Find where the given text appears and provide that cell's center as (x, y) coordinate. 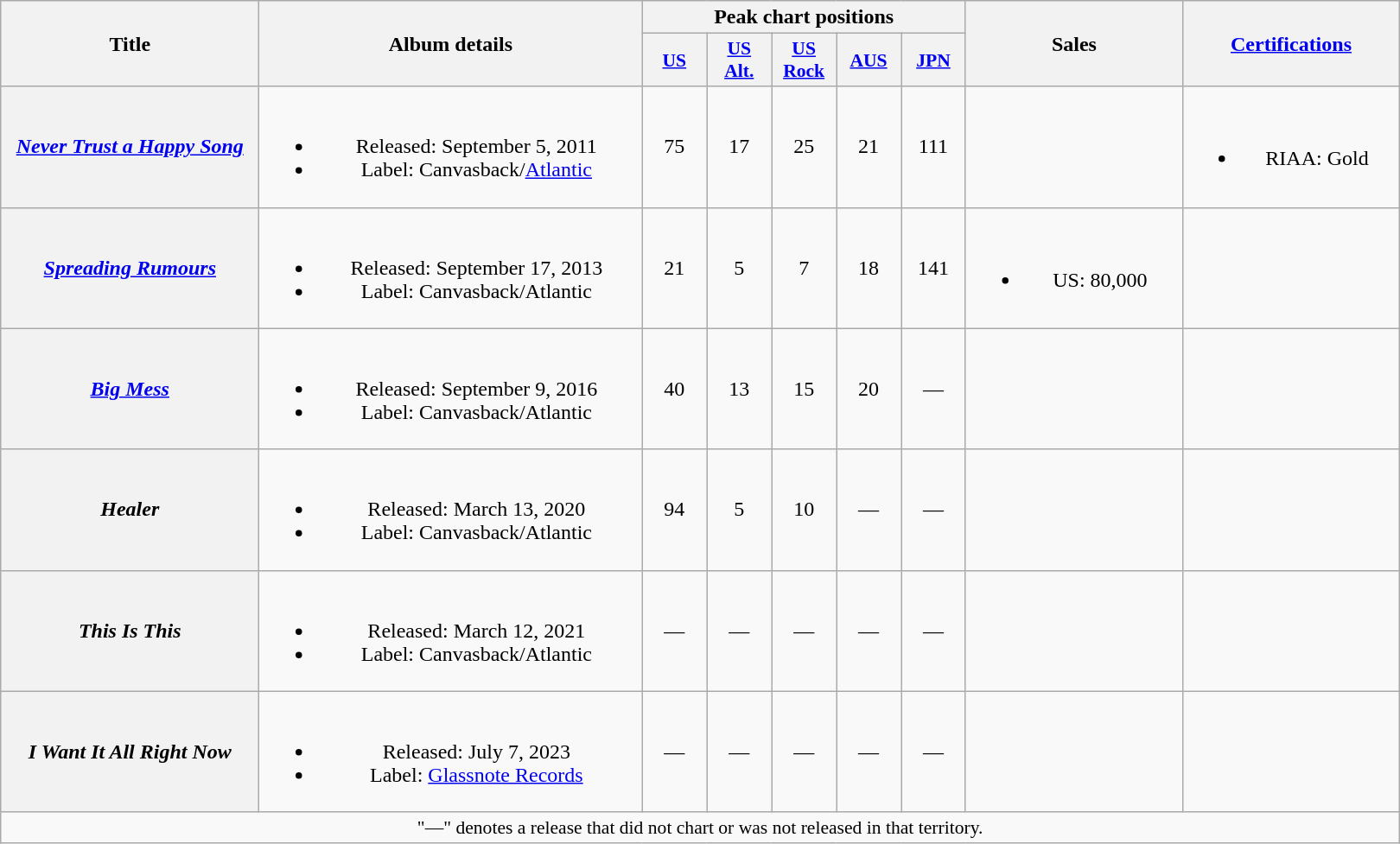
"—" denotes a release that did not chart or was not released in that territory. (700, 828)
Never Trust a Happy Song (130, 147)
US: 80,000 (1073, 268)
20 (869, 389)
Big Mess (130, 389)
Released: March 12, 2021Label: Canvasback/Atlantic (451, 631)
75 (674, 147)
15 (804, 389)
US (674, 60)
RIAA: Gold (1291, 147)
AUS (869, 60)
Healer (130, 510)
USAlt. (740, 60)
Released: September 9, 2016Label: Canvasback/Atlantic (451, 389)
Released: September 5, 2011Label: Canvasback/Atlantic (451, 147)
Sales (1073, 43)
18 (869, 268)
40 (674, 389)
This Is This (130, 631)
Spreading Rumours (130, 268)
17 (740, 147)
JPN (933, 60)
I Want It All Right Now (130, 752)
111 (933, 147)
Album details (451, 43)
94 (674, 510)
13 (740, 389)
Released: September 17, 2013Label: Canvasback/Atlantic (451, 268)
USRock (804, 60)
7 (804, 268)
10 (804, 510)
Released: July 7, 2023Label: Glassnote Records (451, 752)
Title (130, 43)
Peak chart positions (804, 17)
Certifications (1291, 43)
25 (804, 147)
141 (933, 268)
Released: March 13, 2020Label: Canvasback/Atlantic (451, 510)
